Determine the [X, Y] coordinate at the center of the cell enclosing the given text.  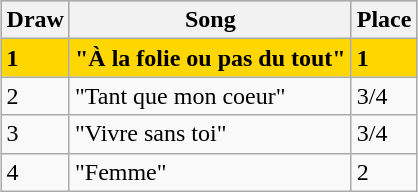
"Femme" [210, 172]
4 [35, 172]
3 [35, 134]
Song [210, 20]
Place [384, 20]
"Vivre sans toi" [210, 134]
Draw [35, 20]
"Tant que mon coeur" [210, 96]
"À la folie ou pas du tout" [210, 58]
